Identify which cell holds the provided text, then report its [x, y] central coordinate. 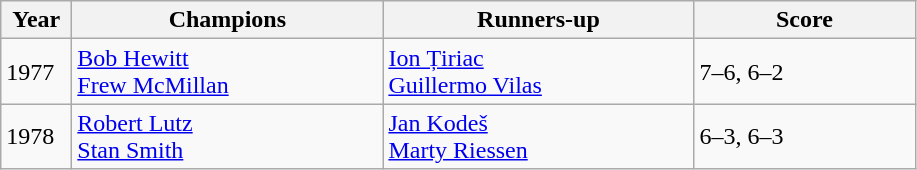
7–6, 6–2 [804, 72]
Ion Țiriac Guillermo Vilas [538, 72]
Champions [228, 20]
Year [36, 20]
Robert Lutz Stan Smith [228, 136]
1978 [36, 136]
6–3, 6–3 [804, 136]
1977 [36, 72]
Jan Kodeš Marty Riessen [538, 136]
Score [804, 20]
Bob Hewitt Frew McMillan [228, 72]
Runners-up [538, 20]
